For the text-containing cell, return its midpoint in [x, y] coordinate format. 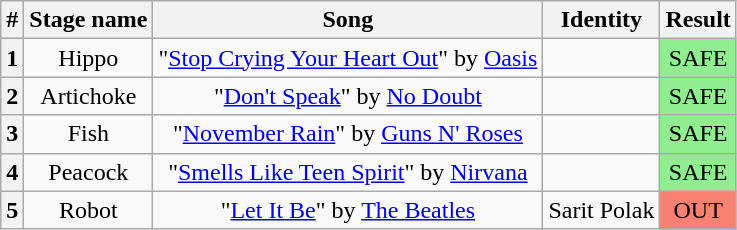
Song [348, 20]
Artichoke [88, 96]
"Stop Crying Your Heart Out" by Oasis [348, 58]
Identity [602, 20]
Sarit Polak [602, 210]
Stage name [88, 20]
"Let It Be" by The Beatles [348, 210]
OUT [698, 210]
Peacock [88, 172]
5 [12, 210]
3 [12, 134]
"Don't Speak" by No Doubt [348, 96]
"November Rain" by Guns N' Roses [348, 134]
# [12, 20]
Robot [88, 210]
Fish [88, 134]
1 [12, 58]
"Smells Like Teen Spirit" by Nirvana [348, 172]
2 [12, 96]
Result [698, 20]
Hippo [88, 58]
4 [12, 172]
